Capture the cell that displays the provided text and extract its [x, y] central coordinate. 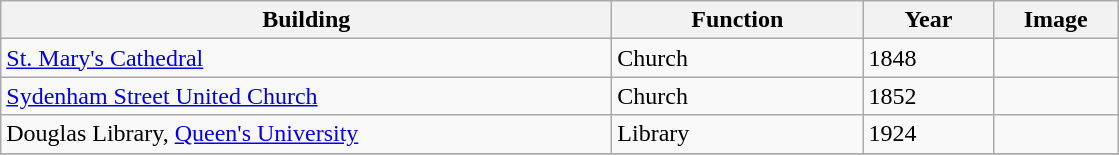
1852 [928, 96]
Library [738, 134]
Building [306, 20]
Image [1056, 20]
1848 [928, 58]
Function [738, 20]
Douglas Library, Queen's University [306, 134]
St. Mary's Cathedral [306, 58]
Year [928, 20]
1924 [928, 134]
Sydenham Street United Church [306, 96]
